Capture the cell that displays the provided text and extract its (x, y) central coordinate. 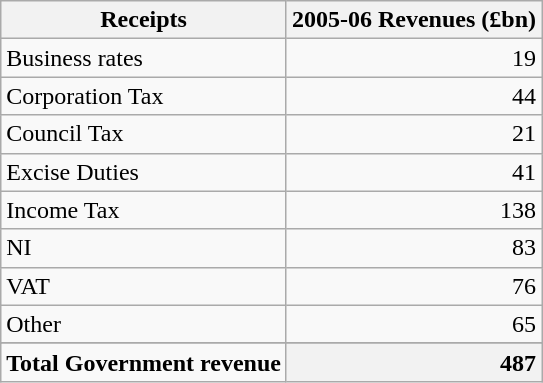
487 (414, 362)
Receipts (144, 20)
Income Tax (144, 210)
Council Tax (144, 134)
44 (414, 96)
2005-06 Revenues (£bn) (414, 20)
83 (414, 248)
Corporation Tax (144, 96)
NI (144, 248)
Excise Duties (144, 172)
21 (414, 134)
76 (414, 286)
Business rates (144, 58)
65 (414, 324)
19 (414, 58)
41 (414, 172)
VAT (144, 286)
Total Government revenue (144, 362)
Other (144, 324)
138 (414, 210)
